Output the (X, Y) coordinate of the center of the cell containing the given text.  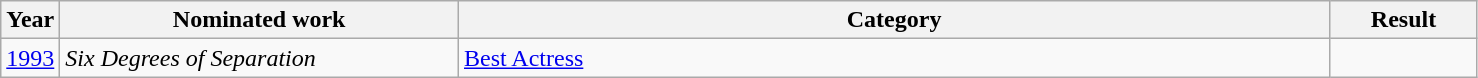
Category (894, 20)
Nominated work (260, 20)
Result (1404, 20)
Best Actress (894, 58)
Six Degrees of Separation (260, 58)
1993 (30, 58)
Year (30, 20)
